For the text-containing cell, return its midpoint in (X, Y) coordinate format. 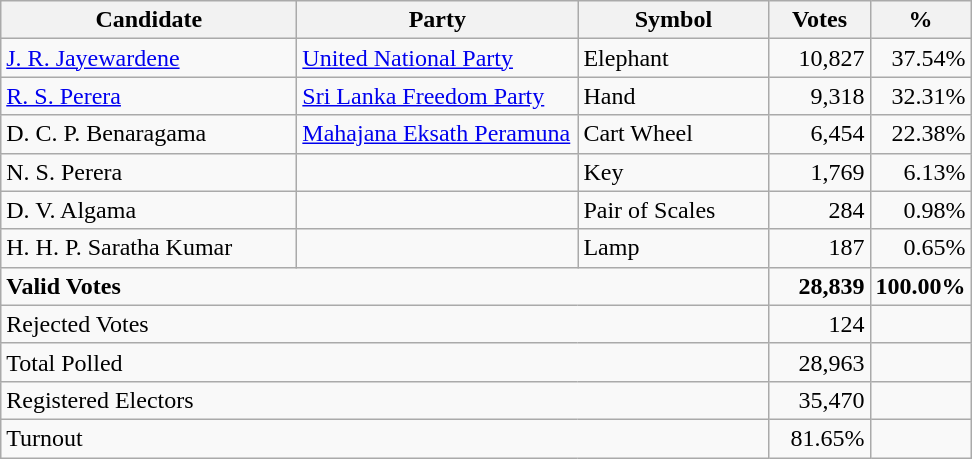
Cart Wheel (674, 134)
37.54% (920, 58)
Symbol (674, 20)
H. H. P. Saratha Kumar (149, 248)
Valid Votes (385, 286)
N. S. Perera (149, 172)
Votes (820, 20)
Hand (674, 96)
22.38% (920, 134)
% (920, 20)
Mahajana Eksath Peramuna (438, 134)
6.13% (920, 172)
Lamp (674, 248)
0.98% (920, 210)
6,454 (820, 134)
Pair of Scales (674, 210)
284 (820, 210)
35,470 (820, 400)
28,963 (820, 362)
10,827 (820, 58)
Registered Electors (385, 400)
Turnout (385, 438)
D. C. P. Benaragama (149, 134)
28,839 (820, 286)
Candidate (149, 20)
Party (438, 20)
Rejected Votes (385, 324)
Total Polled (385, 362)
187 (820, 248)
100.00% (920, 286)
1,769 (820, 172)
32.31% (920, 96)
9,318 (820, 96)
Elephant (674, 58)
R. S. Perera (149, 96)
81.65% (820, 438)
124 (820, 324)
J. R. Jayewardene (149, 58)
Sri Lanka Freedom Party (438, 96)
United National Party (438, 58)
Key (674, 172)
D. V. Algama (149, 210)
0.65% (920, 248)
